Return [X, Y] of the center of cell containing provided text 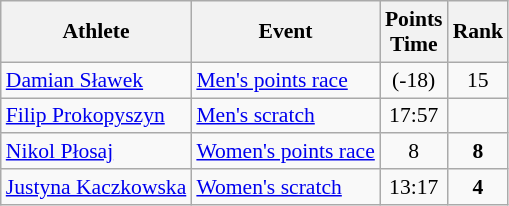
Justyna Kaczkowska [96, 187]
PointsTime [414, 32]
15 [478, 80]
17:57 [414, 116]
Men's scratch [286, 116]
(-18) [414, 80]
Women's scratch [286, 187]
Rank [478, 32]
Women's points race [286, 152]
Athlete [96, 32]
Filip Prokopyszyn [96, 116]
Men's points race [286, 80]
Event [286, 32]
13:17 [414, 187]
Nikol Płosaj [96, 152]
4 [478, 187]
Damian Sławek [96, 80]
